Locate the cell with the specified text and output its (x, y) center coordinate. 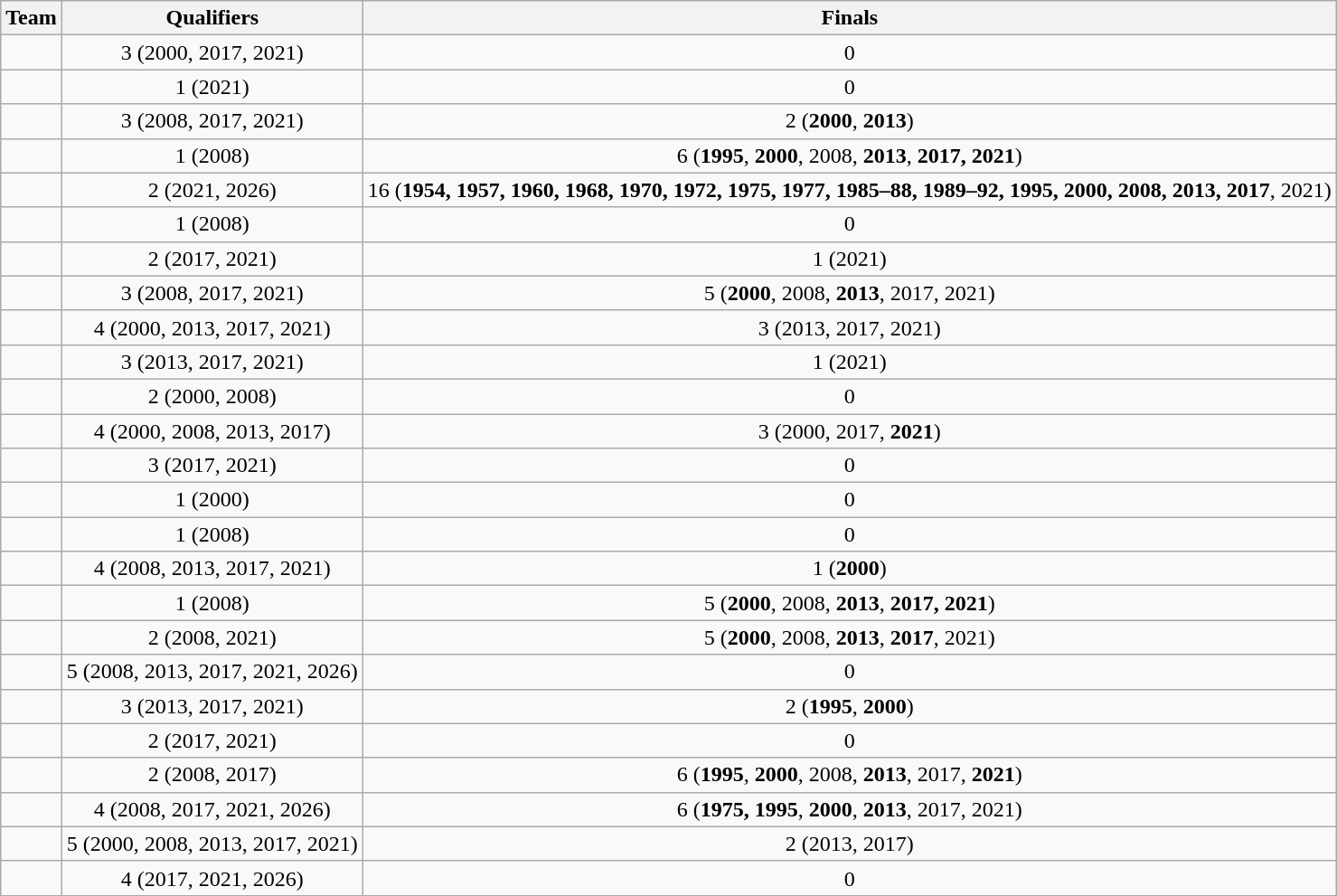
4 (2008, 2013, 2017, 2021) (212, 569)
2 (2013, 2017) (850, 844)
4 (2017, 2021, 2026) (212, 878)
2 (2008, 2017) (212, 775)
4 (2008, 2017, 2021, 2026) (212, 809)
Team (32, 18)
4 (2000, 2013, 2017, 2021) (212, 327)
2 (2000, 2008) (212, 396)
16 (1954, 1957, 1960, 1968, 1970, 1972, 1975, 1977, 1985–88, 1989–92, 1995, 2000, 2008, 2013, 2017, 2021) (850, 190)
Qualifiers (212, 18)
2 (2008, 2021) (212, 637)
5 (2008, 2013, 2017, 2021, 2026) (212, 672)
Finals (850, 18)
4 (2000, 2008, 2013, 2017) (212, 431)
6 (1975, 1995, 2000, 2013, 2017, 2021) (850, 809)
3 (2017, 2021) (212, 466)
2 (2000, 2013) (850, 121)
2 (2021, 2026) (212, 190)
2 (1995, 2000) (850, 706)
